Output the (X, Y) coordinate of the center of the cell containing the given text.  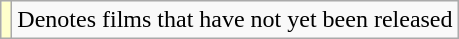
Denotes films that have not yet been released (235, 20)
